Scan for the cell matching the given text and deliver its [x, y] coordinate at center. 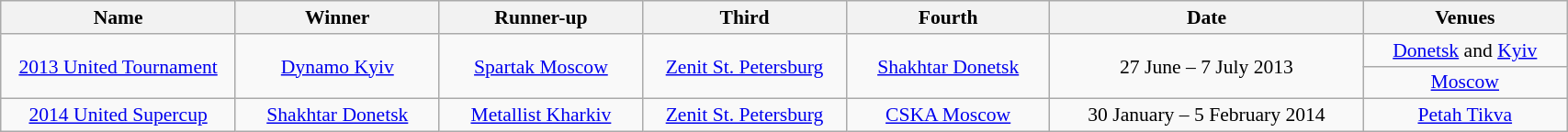
Fourth [948, 17]
Spartak Moscow [541, 66]
Venues [1465, 17]
2014 United Supercup [118, 115]
Donetsk and Kyiv [1465, 50]
Date [1207, 17]
27 June – 7 July 2013 [1207, 66]
30 January – 5 February 2014 [1207, 115]
CSKA Moscow [948, 115]
Runner-up [541, 17]
2013 United Tournament [118, 66]
Third [745, 17]
Winner [337, 17]
Metallist Kharkiv [541, 115]
Petah Tikva [1465, 115]
Dynamo Kyiv [337, 66]
Moscow [1465, 82]
Name [118, 17]
